Find where the given text appears and provide that cell's center as (x, y) coordinate. 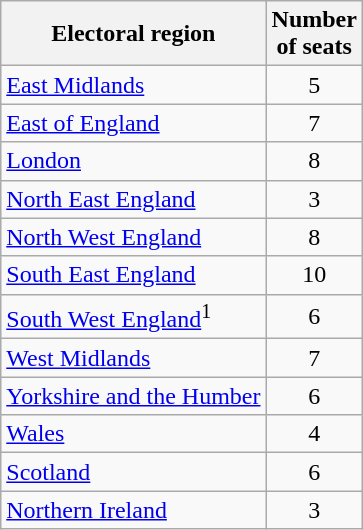
10 (314, 275)
West Midlands (134, 358)
5 (314, 85)
North West England (134, 237)
Northern Ireland (134, 510)
North East England (134, 199)
Electoral region (134, 34)
Yorkshire and the Humber (134, 396)
Numberof seats (314, 34)
South West England1 (134, 316)
East of England (134, 123)
4 (314, 434)
London (134, 161)
East Midlands (134, 85)
Wales (134, 434)
South East England (134, 275)
Scotland (134, 472)
